Provide the [X, Y] coordinate of the cell's center where the given text is located.  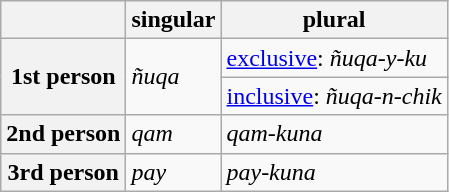
exclusive: ñuqa-y-ku [334, 58]
plural [334, 20]
qam [174, 134]
singular [174, 20]
pay [174, 172]
qam-kuna [334, 134]
2nd person [64, 134]
pay-kuna [334, 172]
ñuqa [174, 77]
inclusive: ñuqa-n-chik [334, 96]
3rd person [64, 172]
1st person [64, 77]
